Capture the cell that displays the provided text and extract its (X, Y) central coordinate. 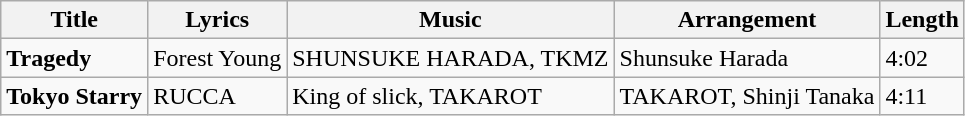
Shunsuke Harada (747, 58)
TAKAROT, Shinji Tanaka (747, 96)
Lyrics (218, 20)
King of slick, TAKAROT (450, 96)
SHUNSUKE HARADA, TKMZ (450, 58)
Tragedy (74, 58)
Music (450, 20)
Arrangement (747, 20)
Tokyo Starry (74, 96)
Forest Young (218, 58)
Title (74, 20)
4:11 (922, 96)
RUCCA (218, 96)
Length (922, 20)
4:02 (922, 58)
